Pinpoint the cell where the given text exists, returning its (X, Y) midpoint coordinate. 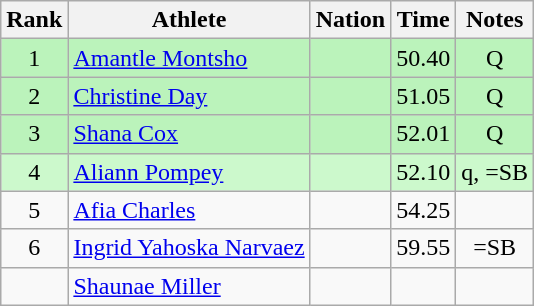
5 (34, 210)
Ingrid Yahoska Narvaez (189, 248)
Notes (495, 20)
52.10 (424, 172)
=SB (495, 248)
Afia Charles (189, 210)
3 (34, 134)
Amantle Montsho (189, 58)
q, =SB (495, 172)
Athlete (189, 20)
4 (34, 172)
52.01 (424, 134)
51.05 (424, 96)
54.25 (424, 210)
6 (34, 248)
1 (34, 58)
Christine Day (189, 96)
Aliann Pompey (189, 172)
50.40 (424, 58)
2 (34, 96)
Time (424, 20)
Nation (350, 20)
Rank (34, 20)
Shaunae Miller (189, 286)
Shana Cox (189, 134)
59.55 (424, 248)
